Locate the cell with the specified text and output its (X, Y) center coordinate. 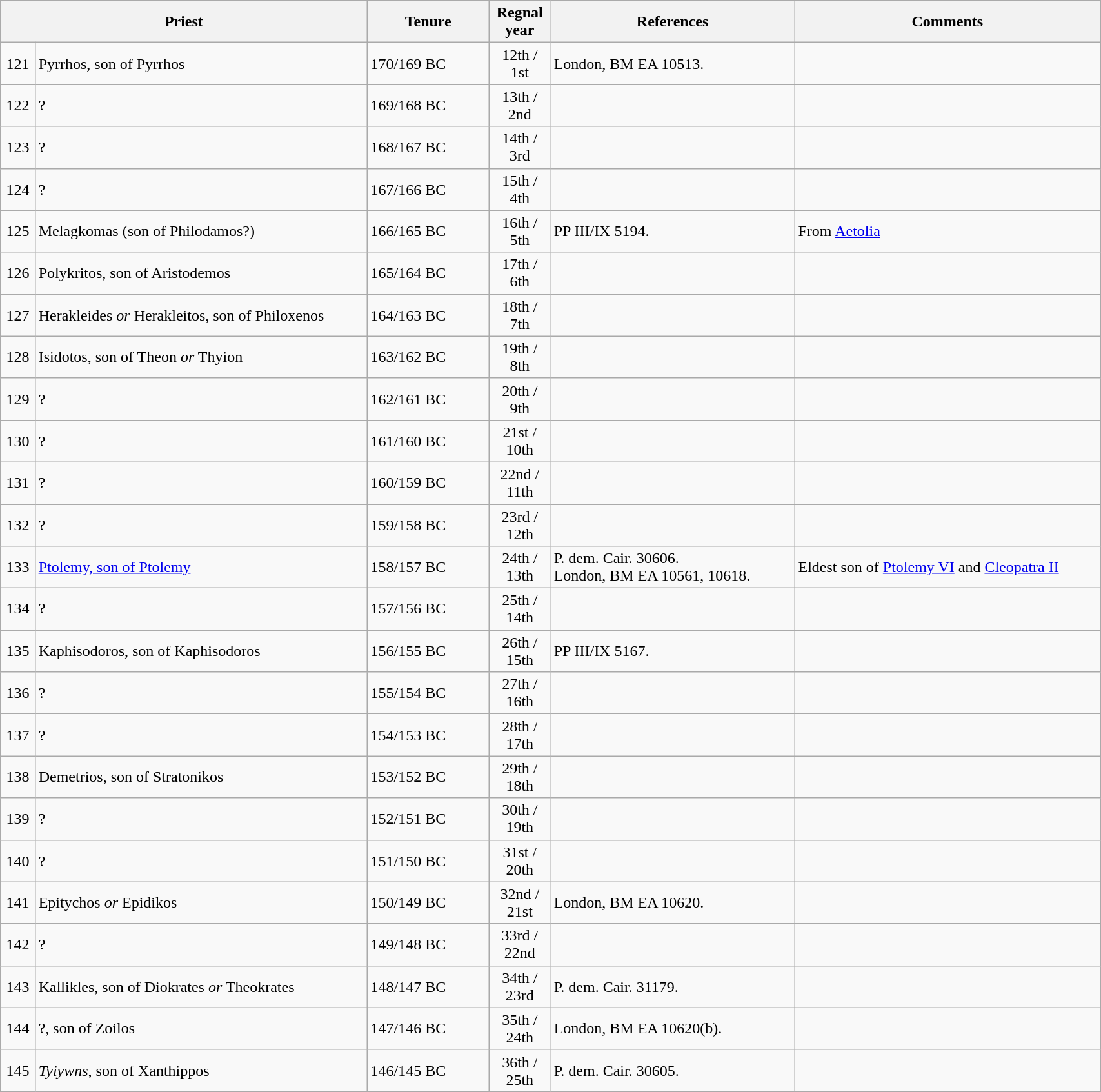
149/148 BC (428, 944)
PP III/IX 5167. (672, 651)
128 (18, 357)
21st / 10th (520, 441)
24th / 13th (520, 568)
12th / 1st (520, 63)
23rd / 12th (520, 525)
137 (18, 735)
135 (18, 651)
161/160 BC (428, 441)
138 (18, 777)
PP III/IX 5194. (672, 231)
Regnal year (520, 22)
London, BM EA 10620(b). (672, 1028)
130 (18, 441)
162/161 BC (428, 399)
152/151 BC (428, 819)
13th / 2nd (520, 106)
17th / 6th (520, 273)
141 (18, 903)
Herakleides or Herakleitos, son of Philoxenos (201, 315)
Kallikles, son of Diokrates or Theokrates (201, 987)
125 (18, 231)
148/147 BC (428, 987)
132 (18, 525)
165/164 BC (428, 273)
Comments (947, 22)
163/162 BC (428, 357)
160/159 BC (428, 482)
166/165 BC (428, 231)
33rd / 22nd (520, 944)
36th / 25th (520, 1071)
153/152 BC (428, 777)
28th / 17th (520, 735)
14th / 3rd (520, 147)
143 (18, 987)
155/154 BC (428, 693)
144 (18, 1028)
29th / 18th (520, 777)
157/156 BC (428, 609)
139 (18, 819)
18th / 7th (520, 315)
30th / 19th (520, 819)
147/146 BC (428, 1028)
London, BM EA 10513. (672, 63)
16th / 5th (520, 231)
156/155 BC (428, 651)
168/167 BC (428, 147)
Ptolemy, son of Ptolemy (201, 568)
20th / 9th (520, 399)
150/149 BC (428, 903)
Eldest son of Ptolemy VI and Cleopatra II (947, 568)
15th / 4th (520, 190)
123 (18, 147)
Polykritos, son of Aristodemos (201, 273)
From Aetolia (947, 231)
154/153 BC (428, 735)
London, BM EA 10620. (672, 903)
146/145 BC (428, 1071)
P. dem. Cair. 30605. (672, 1071)
127 (18, 315)
27th / 16th (520, 693)
164/163 BC (428, 315)
129 (18, 399)
134 (18, 609)
121 (18, 63)
136 (18, 693)
Epitychos or Epidikos (201, 903)
?, son of Zoilos (201, 1028)
Melagkomas (son of Philodamos?) (201, 231)
Kaphisodoros, son of Kaphisodoros (201, 651)
26th / 15th (520, 651)
Pyrrhos, son of Pyrrhos (201, 63)
159/158 BC (428, 525)
142 (18, 944)
158/157 BC (428, 568)
151/150 BC (428, 860)
Demetrios, son of Stratonikos (201, 777)
References (672, 22)
169/168 BC (428, 106)
133 (18, 568)
126 (18, 273)
140 (18, 860)
P. dem. Cair. 31179. (672, 987)
167/166 BC (428, 190)
22nd / 11th (520, 482)
25th / 14th (520, 609)
32nd / 21st (520, 903)
35th / 24th (520, 1028)
Priest (184, 22)
122 (18, 106)
145 (18, 1071)
Tenure (428, 22)
Isidotos, son of Theon or Thyion (201, 357)
170/169 BC (428, 63)
Tyiywns, son of Xanthippos (201, 1071)
P. dem. Cair. 30606.London, BM EA 10561, 10618. (672, 568)
34th / 23rd (520, 987)
124 (18, 190)
19th / 8th (520, 357)
131 (18, 482)
31st / 20th (520, 860)
